Output the [X, Y] coordinate of the center of the cell containing the given text.  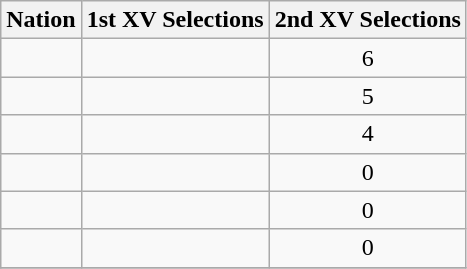
Nation [41, 20]
4 [368, 134]
6 [368, 58]
5 [368, 96]
1st XV Selections [175, 20]
2nd XV Selections [368, 20]
